Extract the (X, Y) coordinate from the center of the cell holding the provided text.  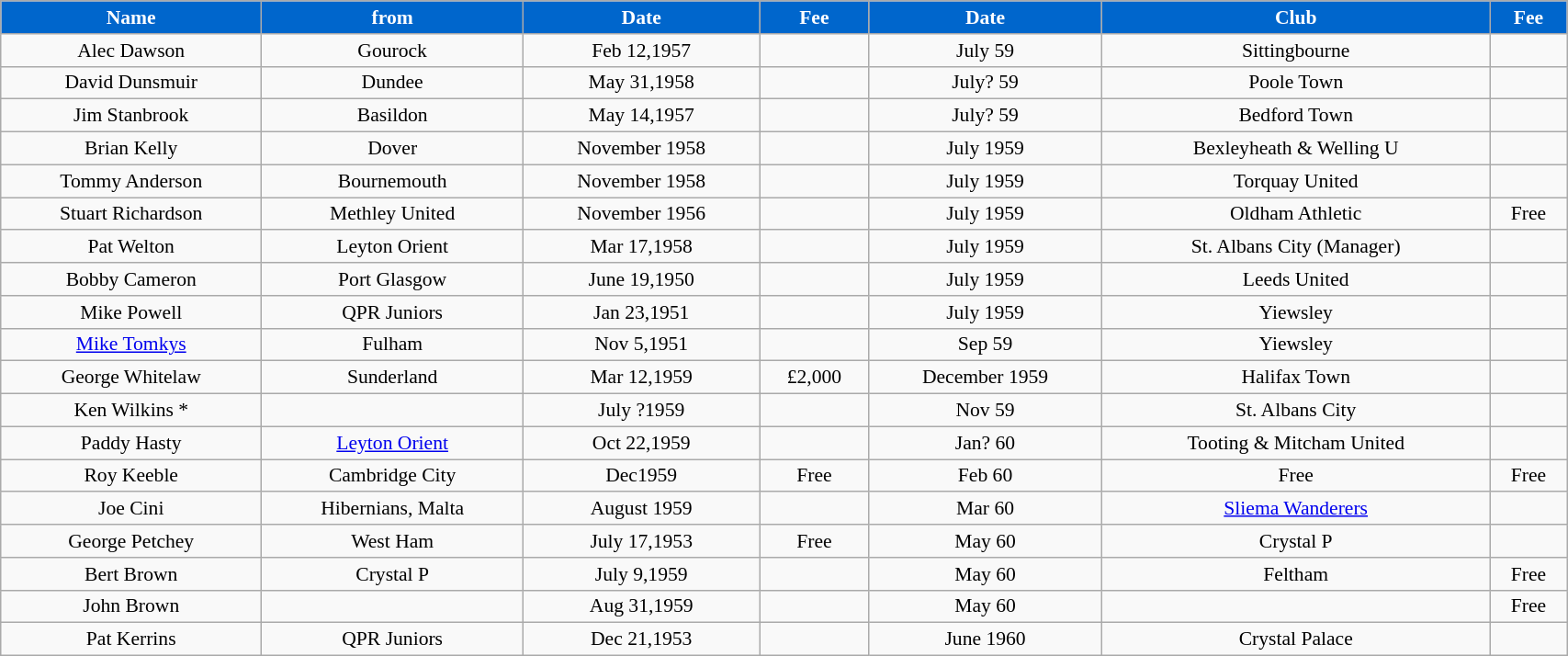
Bedford Town (1295, 116)
Halifax Town (1295, 378)
Dover (393, 149)
Jan 23,1951 (641, 312)
Cambridge City (393, 476)
from (393, 17)
David Dunsmuir (131, 83)
Dec1959 (641, 476)
Jan? 60 (985, 443)
Feltham (1295, 574)
Sittingbourne (1295, 51)
Bournemouth (393, 181)
June 1960 (985, 639)
Bert Brown (131, 574)
Methley United (393, 214)
Oldham Athletic (1295, 214)
Bobby Cameron (131, 279)
July 59 (985, 51)
Mike Powell (131, 312)
Sliema Wanderers (1295, 509)
May 31,1958 (641, 83)
John Brown (131, 606)
Roy Keeble (131, 476)
July 9,1959 (641, 574)
Pat Kerrins (131, 639)
Oct 22,1959 (641, 443)
Torquay United (1295, 181)
St. Albans City (Manager) (1295, 247)
Tommy Anderson (131, 181)
Nov 59 (985, 411)
Jim Stanbrook (131, 116)
July 17,1953 (641, 541)
Crystal Palace (1295, 639)
August 1959 (641, 509)
Nov 5,1951 (641, 345)
Club (1295, 17)
Basildon (393, 116)
Pat Welton (131, 247)
George Petchey (131, 541)
Joe Cini (131, 509)
May 14,1957 (641, 116)
Fulham (393, 345)
November 1956 (641, 214)
West Ham (393, 541)
Leeds United (1295, 279)
December 1959 (985, 378)
Bexleyheath & Welling U (1295, 149)
Mar 60 (985, 509)
Paddy Hasty (131, 443)
Mike Tomkys (131, 345)
Sunderland (393, 378)
Dec 21,1953 (641, 639)
Hibernians, Malta (393, 509)
Sep 59 (985, 345)
Feb 60 (985, 476)
Feb 12,1957 (641, 51)
St. Albans City (1295, 411)
July ?1959 (641, 411)
Alec Dawson (131, 51)
Aug 31,1959 (641, 606)
Dundee (393, 83)
Mar 12,1959 (641, 378)
Gourock (393, 51)
George Whitelaw (131, 378)
Port Glasgow (393, 279)
Poole Town (1295, 83)
£2,000 (814, 378)
Tooting & Mitcham United (1295, 443)
June 19,1950 (641, 279)
Brian Kelly (131, 149)
Ken Wilkins * (131, 411)
Name (131, 17)
Stuart Richardson (131, 214)
Mar 17,1958 (641, 247)
